Return [X, Y] of the center of cell containing provided text 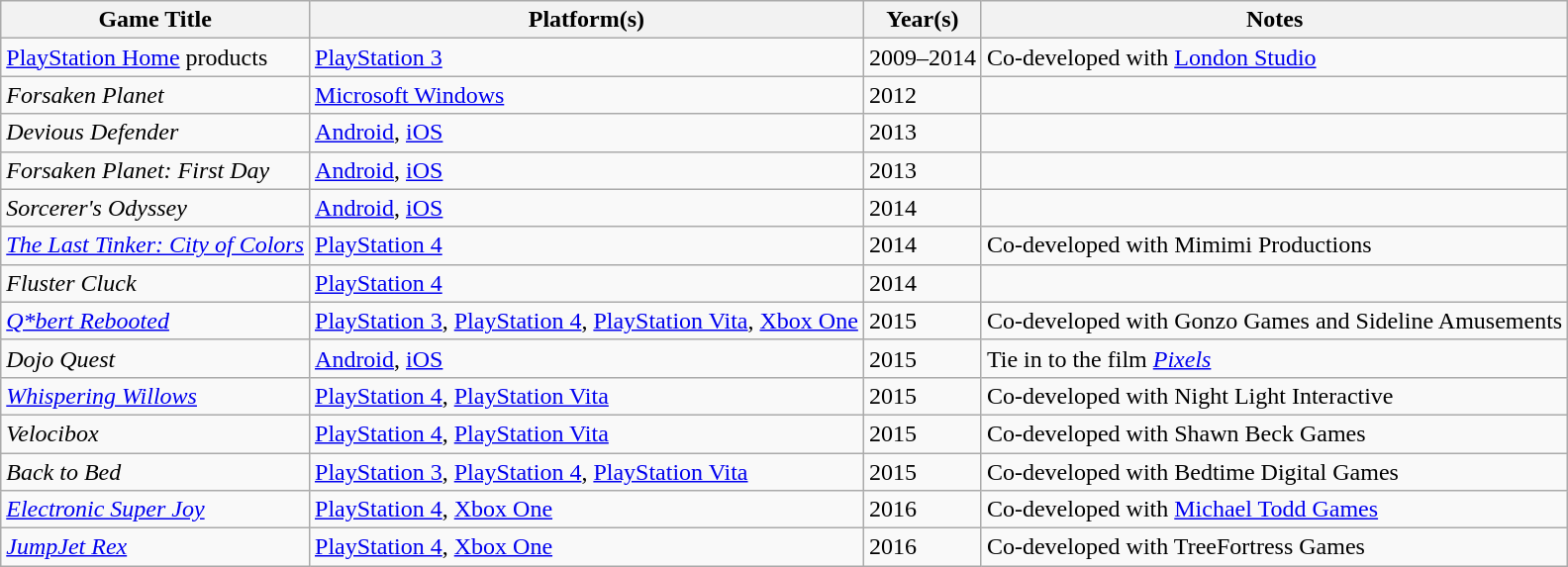
2012 [923, 95]
Devious Defender [155, 133]
The Last Tinker: City of Colors [155, 245]
Microsoft Windows [587, 95]
Co-developed with Michael Todd Games [1274, 510]
Co-developed with Mimimi Productions [1274, 245]
Co-developed with Bedtime Digital Games [1274, 472]
Notes [1274, 20]
Forsaken Planet [155, 95]
PlayStation 3, PlayStation 4, PlayStation Vita, Xbox One [587, 321]
Co-developed with Gonzo Games and Sideline Amusements [1274, 321]
PlayStation Home products [155, 57]
Platform(s) [587, 20]
PlayStation 3, PlayStation 4, PlayStation Vita [587, 472]
Tie in to the film Pixels [1274, 358]
Co-developed with Shawn Beck Games [1274, 433]
Q*bert Rebooted [155, 321]
JumpJet Rex [155, 547]
Forsaken Planet: First Day [155, 170]
PlayStation 3 [587, 57]
Electronic Super Joy [155, 510]
Sorcerer's Odyssey [155, 208]
Co-developed with TreeFortress Games [1274, 547]
Back to Bed [155, 472]
Velocibox [155, 433]
Dojo Quest [155, 358]
Co-developed with London Studio [1274, 57]
Year(s) [923, 20]
Whispering Willows [155, 396]
Fluster Cluck [155, 283]
2009–2014 [923, 57]
Co-developed with Night Light Interactive [1274, 396]
Game Title [155, 20]
